Return [X, Y] of the center of cell containing provided text 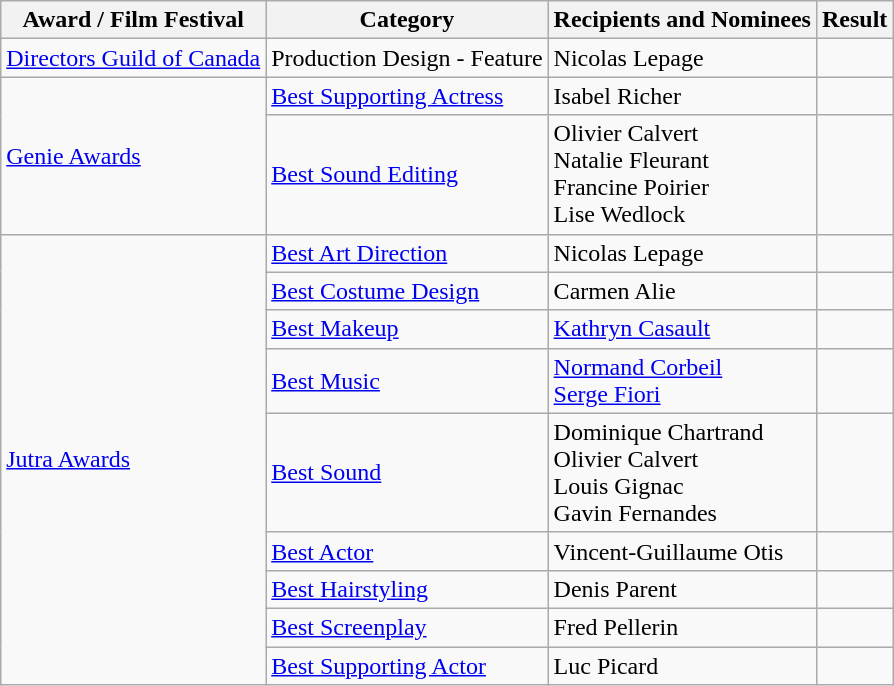
Dominique ChartrandOlivier CalvertLouis GignacGavin Fernandes [682, 472]
Best Hairstyling [407, 589]
Best Costume Design [407, 291]
Award / Film Festival [134, 20]
Best Music [407, 380]
Best Supporting Actress [407, 96]
Best Makeup [407, 329]
Result [854, 20]
Jutra Awards [134, 460]
Genie Awards [134, 156]
Olivier CalvertNatalie FleurantFrancine PoirierLise Wedlock [682, 174]
Isabel Richer [682, 96]
Carmen Alie [682, 291]
Best Sound Editing [407, 174]
Best Supporting Actor [407, 665]
Normand CorbeilSerge Fiori [682, 380]
Fred Pellerin [682, 627]
Category [407, 20]
Production Design - Feature [407, 58]
Kathryn Casault [682, 329]
Recipients and Nominees [682, 20]
Denis Parent [682, 589]
Vincent-Guillaume Otis [682, 551]
Luc Picard [682, 665]
Best Actor [407, 551]
Best Screenplay [407, 627]
Best Sound [407, 472]
Best Art Direction [407, 253]
Directors Guild of Canada [134, 58]
